Determine the (X, Y) coordinate at the center of the cell enclosing the given text.  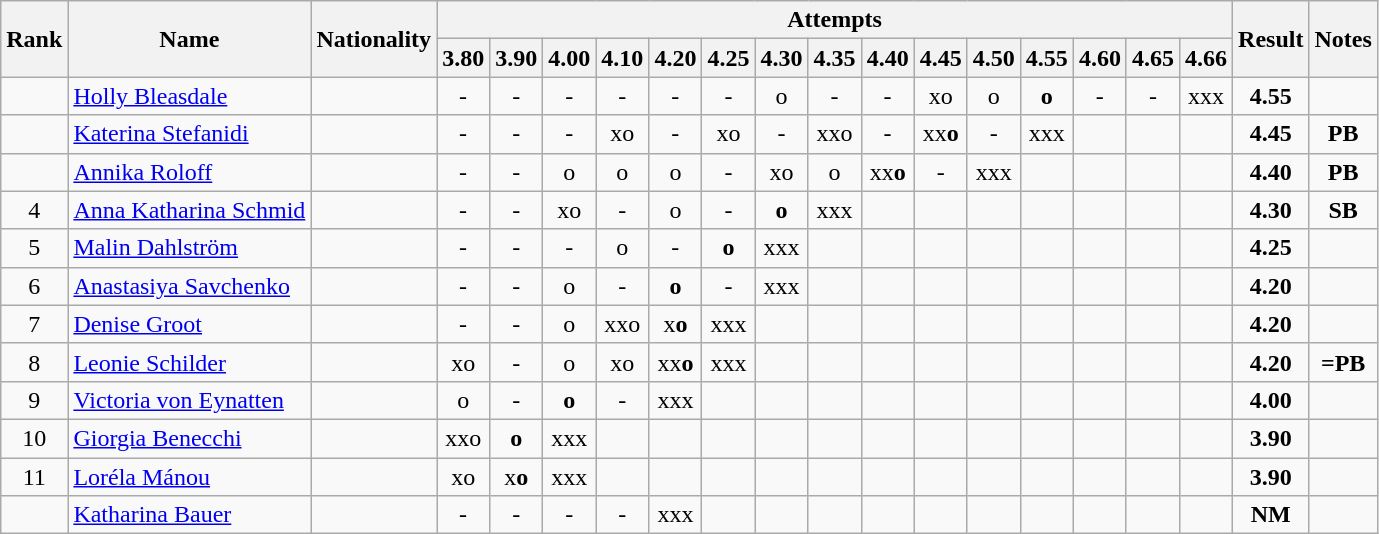
Giorgia Benecchi (190, 438)
7 (34, 324)
Loréla Mánou (190, 477)
Katharina Bauer (190, 515)
4.65 (1152, 58)
10 (34, 438)
Malin Dahlström (190, 248)
Holly Bleasdale (190, 96)
NM (1271, 515)
4.50 (994, 58)
5 (34, 248)
Nationality (374, 39)
SB (1343, 210)
Denise Groot (190, 324)
Attempts (835, 20)
4.66 (1206, 58)
9 (34, 400)
Annika Roloff (190, 172)
Anna Katharina Schmid (190, 210)
4.10 (622, 58)
Victoria von Eynatten (190, 400)
4 (34, 210)
8 (34, 362)
Result (1271, 39)
=PB (1343, 362)
6 (34, 286)
Leonie Schilder (190, 362)
4.60 (1100, 58)
3.80 (464, 58)
4.35 (834, 58)
11 (34, 477)
Notes (1343, 39)
Rank (34, 39)
Katerina Stefanidi (190, 134)
Anastasiya Savchenko (190, 286)
Name (190, 39)
